Return the (X, Y) coordinate for the center point of the cell that contains the specified text.  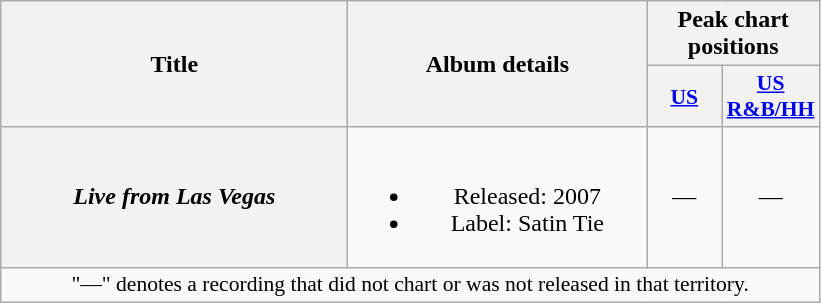
Released: 2007Label: Satin Tie (498, 197)
Title (174, 64)
USR&B/HH (771, 96)
"—" denotes a recording that did not chart or was not released in that territory. (410, 285)
Live from Las Vegas (174, 197)
Peak chart positions (734, 34)
US (684, 96)
Album details (498, 64)
